Capture the cell that displays the provided text and extract its [X, Y] central coordinate. 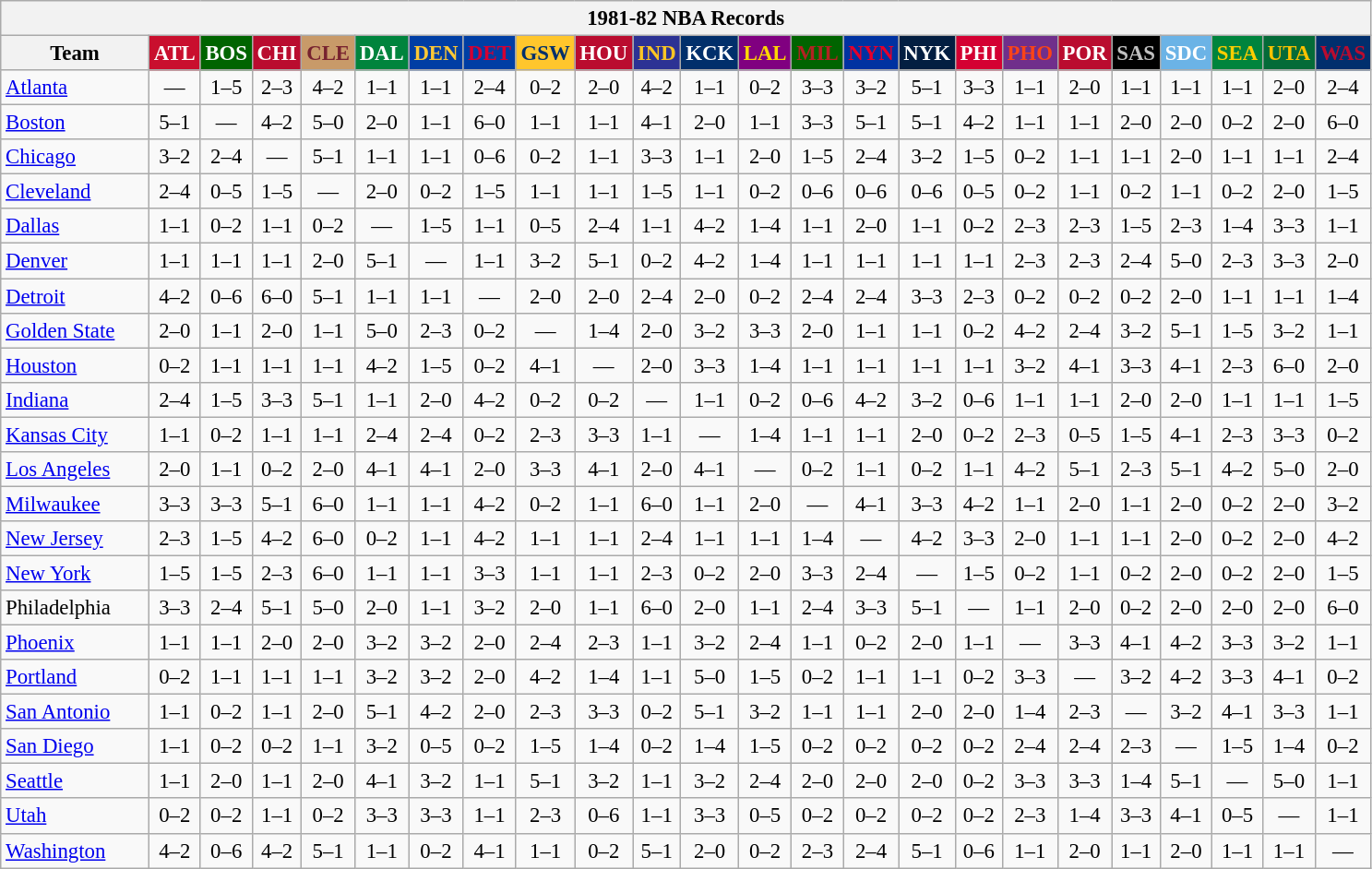
PHO [1030, 54]
Golden State [76, 330]
BOS [226, 54]
DEN [435, 54]
GSW [545, 54]
Atlanta [76, 88]
San Diego [76, 746]
Utah [76, 816]
New Jersey [76, 539]
DAL [382, 54]
LAL [764, 54]
Cleveland [76, 192]
SEA [1238, 54]
Denver [76, 261]
Philadelphia [76, 608]
Kansas City [76, 434]
ATL [174, 54]
SDC [1186, 54]
KCK [710, 54]
IND [657, 54]
POR [1085, 54]
CHI [277, 54]
New York [76, 573]
Phoenix [76, 643]
PHI [978, 54]
CLE [328, 54]
DET [489, 54]
Portland [76, 677]
Houston [76, 365]
UTA [1288, 54]
Team [76, 54]
Seattle [76, 781]
Washington [76, 851]
Chicago [76, 157]
1981-82 NBA Records [686, 18]
Los Angeles [76, 470]
Indiana [76, 399]
Dallas [76, 226]
HOU [603, 54]
Boston [76, 123]
Detroit [76, 296]
NYK [926, 54]
SAS [1136, 54]
MIL [817, 54]
San Antonio [76, 712]
WAS [1342, 54]
NYN [871, 54]
Milwaukee [76, 504]
